Find where the given text appears and provide that cell's center as (X, Y) coordinate. 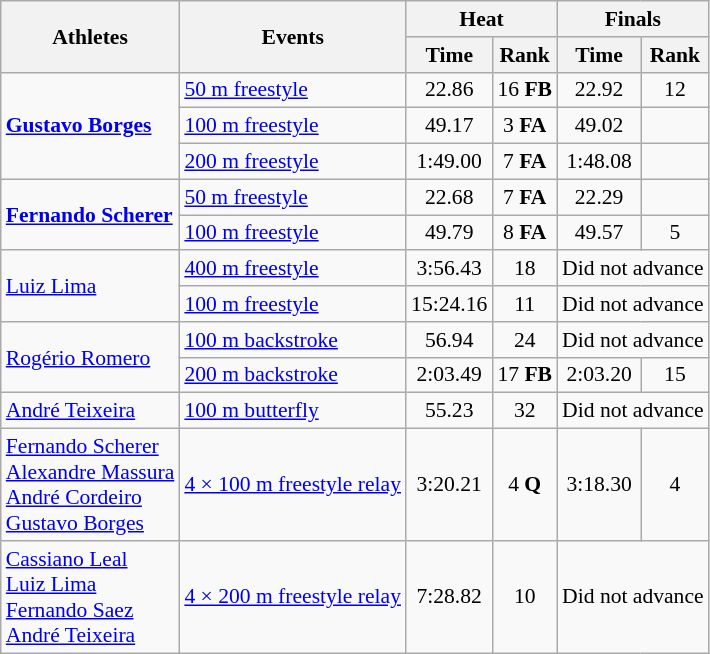
55.23 (449, 411)
5 (674, 233)
22.68 (449, 197)
Athletes (90, 36)
18 (524, 269)
11 (524, 304)
4 Q (524, 485)
1:49.00 (449, 162)
22.86 (449, 90)
4 × 100 m freestyle relay (292, 485)
200 m freestyle (292, 162)
3:56.43 (449, 269)
3:18.30 (599, 485)
49.79 (449, 233)
49.57 (599, 233)
7:28.82 (449, 597)
10 (524, 597)
12 (674, 90)
1:48.08 (599, 162)
15 (674, 375)
4 × 200 m freestyle relay (292, 597)
100 m butterfly (292, 411)
49.17 (449, 126)
22.29 (599, 197)
200 m backstroke (292, 375)
22.92 (599, 90)
Fernando Scherer (90, 214)
Events (292, 36)
16 FB (524, 90)
Heat (482, 19)
15:24.16 (449, 304)
Fernando SchererAlexandre MassuraAndré CordeiroGustavo Borges (90, 485)
Finals (633, 19)
4 (674, 485)
400 m freestyle (292, 269)
17 FB (524, 375)
49.02 (599, 126)
24 (524, 340)
Luiz Lima (90, 286)
3 FA (524, 126)
56.94 (449, 340)
Gustavo Borges (90, 126)
32 (524, 411)
Rogério Romero (90, 358)
Cassiano LealLuiz LimaFernando SaezAndré Teixeira (90, 597)
100 m backstroke (292, 340)
3:20.21 (449, 485)
2:03.49 (449, 375)
2:03.20 (599, 375)
8 FA (524, 233)
André Teixeira (90, 411)
